Scan for the cell matching the given text and deliver its (x, y) coordinate at center. 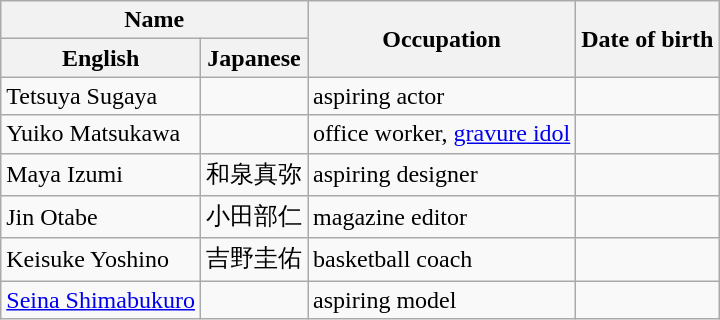
Jin Otabe (101, 218)
Occupation (442, 39)
和泉真弥 (254, 174)
Japanese (254, 58)
aspiring designer (442, 174)
aspiring model (442, 300)
magazine editor (442, 218)
basketball coach (442, 260)
Yuiko Matsukawa (101, 134)
Date of birth (648, 39)
Name (154, 20)
吉野圭佑 (254, 260)
小田部仁 (254, 218)
Maya Izumi (101, 174)
Seina Shimabukuro (101, 300)
office worker, gravure idol (442, 134)
Tetsuya Sugaya (101, 96)
aspiring actor (442, 96)
Keisuke Yoshino (101, 260)
English (101, 58)
